Pinpoint the cell where the given text exists, returning its [X, Y] midpoint coordinate. 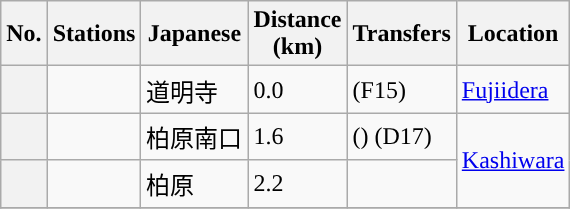
Kashiwara [513, 160]
Japanese [194, 34]
柏原南口 [194, 136]
Transfers [402, 34]
Stations [94, 34]
2.2 [298, 184]
Location [513, 34]
() (D17) [402, 136]
No. [24, 34]
道明寺 [194, 90]
1.6 [298, 136]
Fujiidera [513, 90]
Distance(km) [298, 34]
(F15) [402, 90]
柏原 [194, 184]
0.0 [298, 90]
